Capture the cell that displays the provided text and extract its [x, y] central coordinate. 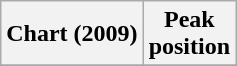
Peakposition [189, 34]
Chart (2009) [72, 34]
